Return the (X, Y) coordinate for the center point of the cell that contains the specified text.  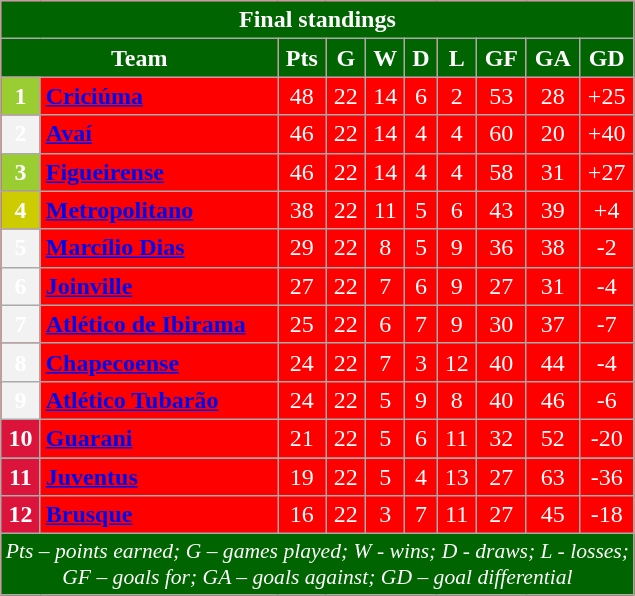
-20 (606, 438)
39 (552, 210)
Joinville (158, 286)
W (386, 58)
-36 (606, 477)
Criciúma (158, 96)
+4 (606, 210)
10 (20, 438)
13 (456, 477)
Metropolitano (158, 210)
1 (20, 96)
Figueirense (158, 172)
Atlético Tubarão (158, 400)
-18 (606, 515)
-6 (606, 400)
58 (501, 172)
29 (302, 248)
Pts – points earned; G – games played; W - wins; D - draws; L - losses;GF – goals for; GA – goals against; GD – goal differential (318, 564)
Juventus (158, 477)
28 (552, 96)
60 (501, 134)
16 (302, 515)
Guarani (158, 438)
+27 (606, 172)
52 (552, 438)
Team (140, 58)
37 (552, 324)
-7 (606, 324)
GD (606, 58)
48 (302, 96)
G (346, 58)
44 (552, 362)
GA (552, 58)
+25 (606, 96)
53 (501, 96)
-2 (606, 248)
25 (302, 324)
Pts (302, 58)
L (456, 58)
Atlético de Ibirama (158, 324)
43 (501, 210)
+40 (606, 134)
Marcílio Dias (158, 248)
32 (501, 438)
Brusque (158, 515)
30 (501, 324)
GF (501, 58)
21 (302, 438)
Chapecoense (158, 362)
Final standings (318, 20)
63 (552, 477)
D (421, 58)
Avaí (158, 134)
20 (552, 134)
45 (552, 515)
19 (302, 477)
36 (501, 248)
